Pinpoint the cell where the given text exists, returning its [X, Y] midpoint coordinate. 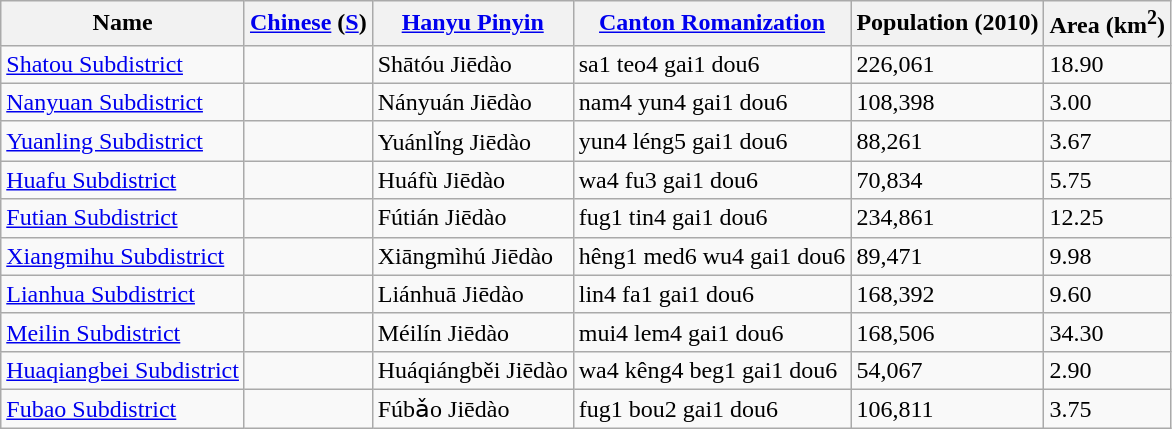
Fubao Subdistrict [123, 409]
70,834 [948, 180]
168,392 [948, 294]
Huáqiángběi Jiēdào [472, 370]
wa4 fu3 gai1 dou6 [712, 180]
yun4 léng5 gai1 dou6 [712, 141]
mui4 lem4 gai1 dou6 [712, 332]
Nanyuan Subdistrict [123, 102]
lin4 fa1 gai1 dou6 [712, 294]
9.60 [1108, 294]
Shātóu Jiēdào [472, 64]
234,861 [948, 218]
Fútián Jiēdào [472, 218]
3.67 [1108, 141]
fug1 bou2 gai1 dou6 [712, 409]
88,261 [948, 141]
226,061 [948, 64]
Xiangmihu Subdistrict [123, 256]
nam4 yun4 gai1 dou6 [712, 102]
3.00 [1108, 102]
Chinese (S) [308, 24]
2.90 [1108, 370]
9.98 [1108, 256]
Meilin Subdistrict [123, 332]
168,506 [948, 332]
sa1 teo4 gai1 dou6 [712, 64]
Nányuán Jiēdào [472, 102]
12.25 [1108, 218]
Huáfù Jiēdào [472, 180]
Shatou Subdistrict [123, 64]
3.75 [1108, 409]
Population (2010) [948, 24]
Huafu Subdistrict [123, 180]
Yuánlǐng Jiēdào [472, 141]
Xiāngmìhú Jiēdào [472, 256]
Liánhuā Jiēdào [472, 294]
108,398 [948, 102]
fug1 tin4 gai1 dou6 [712, 218]
Hanyu Pinyin [472, 24]
Futian Subdistrict [123, 218]
5.75 [1108, 180]
hêng1 med6 wu4 gai1 dou6 [712, 256]
18.90 [1108, 64]
Lianhua Subdistrict [123, 294]
89,471 [948, 256]
Name [123, 24]
Fúbǎo Jiēdào [472, 409]
Yuanling Subdistrict [123, 141]
Canton Romanization [712, 24]
54,067 [948, 370]
wa4 kêng4 beg1 gai1 dou6 [712, 370]
106,811 [948, 409]
34.30 [1108, 332]
Area (km2) [1108, 24]
Huaqiangbei Subdistrict [123, 370]
Méilín Jiēdào [472, 332]
